Determine the (X, Y) coordinate at the center of the cell enclosing the given text.  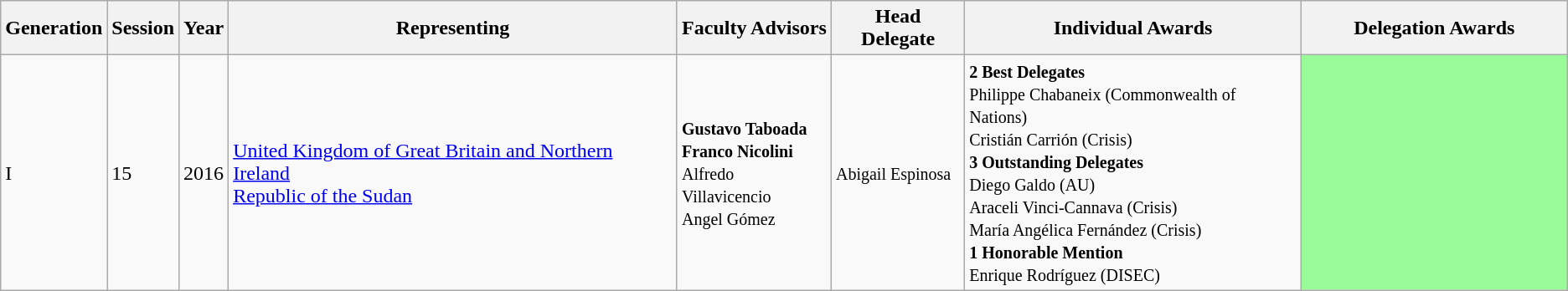
Abigail Espinosa (898, 172)
Generation (54, 28)
2016 (204, 172)
15 (143, 172)
Faculty Advisors (754, 28)
Representing (453, 28)
Individual Awards (1133, 28)
Delegation Awards (1434, 28)
United Kingdom of Great Britain and Northern Ireland Republic of the Sudan (453, 172)
Session (143, 28)
Head Delegate (898, 28)
Gustavo TaboadaFranco NicoliniAlfredo VillavicencioAngel Gómez (754, 172)
I (54, 172)
Year (204, 28)
